Extract the (x, y) coordinate from the center of the cell holding the provided text.  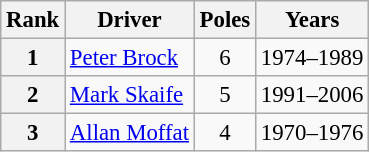
Driver (130, 20)
Mark Skaife (130, 95)
Poles (224, 20)
Peter Brock (130, 58)
1 (33, 58)
5 (224, 95)
Years (312, 20)
3 (33, 133)
6 (224, 58)
1991–2006 (312, 95)
Allan Moffat (130, 133)
2 (33, 95)
4 (224, 133)
1974–1989 (312, 58)
1970–1976 (312, 133)
Rank (33, 20)
